Return [X, Y] of the center of cell containing provided text 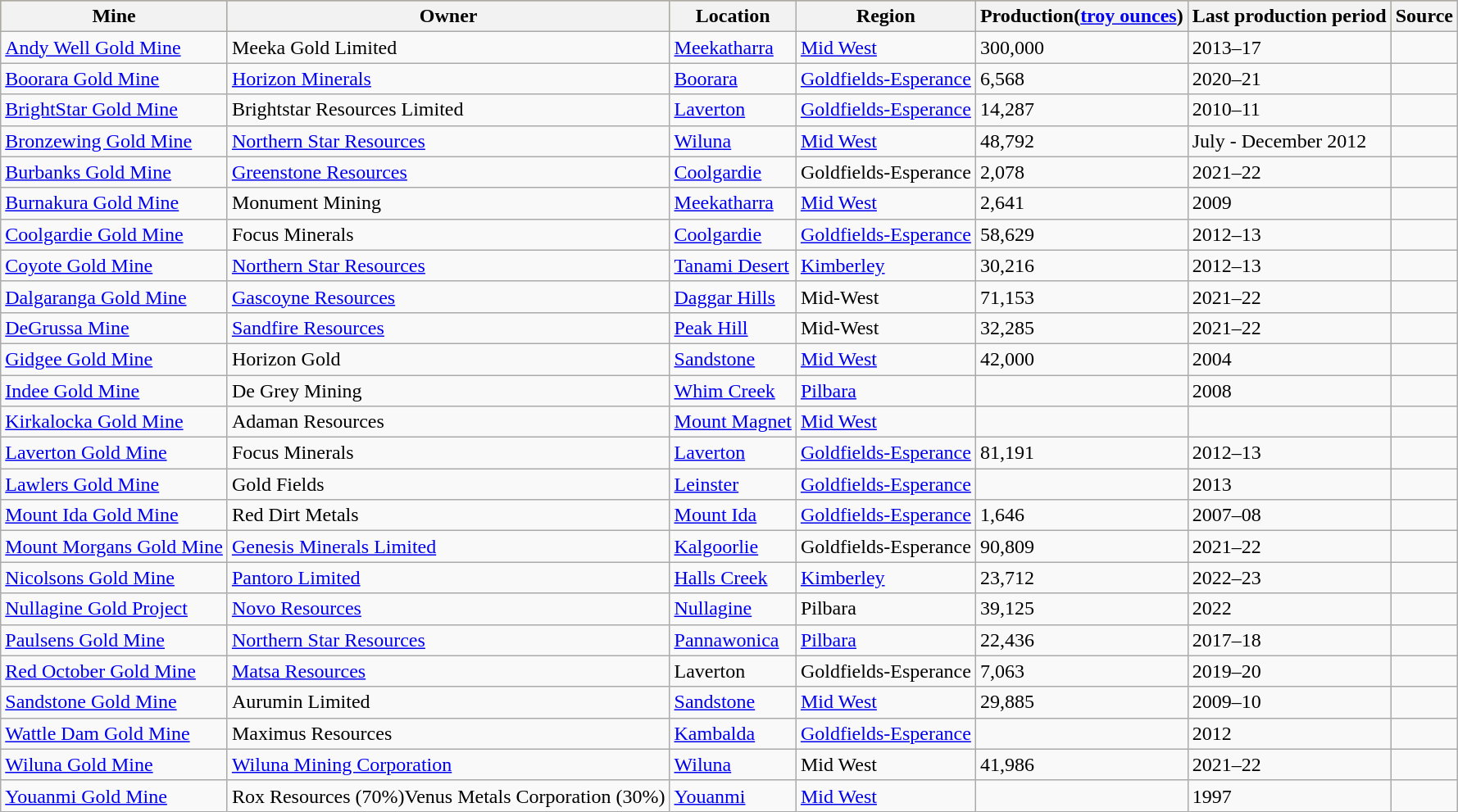
Meeka Gold Limited [448, 48]
71,153 [1082, 297]
6,568 [1082, 79]
Gidgee Gold Mine [115, 359]
Youanmi Gold Mine [115, 796]
2010–11 [1289, 110]
22,436 [1082, 640]
July - December 2012 [1289, 141]
2,078 [1082, 172]
23,712 [1082, 578]
2012 [1289, 733]
Red Dirt Metals [448, 515]
Paulsens Gold Mine [115, 640]
29,885 [1082, 702]
BrightStar Gold Mine [115, 110]
Mount Ida Gold Mine [115, 515]
Owner [448, 16]
DeGrussa Mine [115, 328]
Coolgardie Gold Mine [115, 234]
Dalgaranga Gold Mine [115, 297]
Wattle Dam Gold Mine [115, 733]
Pantoro Limited [448, 578]
Nullagine Gold Project [115, 609]
Wiluna Gold Mine [115, 764]
Mount Magnet [733, 422]
1997 [1289, 796]
Youanmi [733, 796]
90,809 [1082, 547]
Burnakura Gold Mine [115, 203]
300,000 [1082, 48]
2013 [1289, 484]
Nullagine [733, 609]
Aurumin Limited [448, 702]
81,191 [1082, 453]
2013–17 [1289, 48]
Location [733, 16]
Matsa Resources [448, 671]
Nicolsons Gold Mine [115, 578]
32,285 [1082, 328]
Monument Mining [448, 203]
Indee Gold Mine [115, 391]
48,792 [1082, 141]
2007–08 [1289, 515]
2019–20 [1289, 671]
41,986 [1082, 764]
58,629 [1082, 234]
Boorara [733, 79]
2022–23 [1289, 578]
Coyote Gold Mine [115, 265]
Mount Morgans Gold Mine [115, 547]
Kirkalocka Gold Mine [115, 422]
Red October Gold Mine [115, 671]
30,216 [1082, 265]
39,125 [1082, 609]
Bronzewing Gold Mine [115, 141]
2017–18 [1289, 640]
Mount Ida [733, 515]
Sandfire Resources [448, 328]
Gascoyne Resources [448, 297]
Wiluna Mining Corporation [448, 764]
Adaman Resources [448, 422]
Kambalda [733, 733]
Rox Resources (70%)Venus Metals Corporation (30%) [448, 796]
14,287 [1082, 110]
Sandstone Gold Mine [115, 702]
2008 [1289, 391]
Leinster [733, 484]
2004 [1289, 359]
Laverton Gold Mine [115, 453]
Greenstone Resources [448, 172]
De Grey Mining [448, 391]
7,063 [1082, 671]
Maximus Resources [448, 733]
Production(troy ounces) [1082, 16]
Boorara Gold Mine [115, 79]
Whim Creek [733, 391]
Daggar Hills [733, 297]
Tanami Desert [733, 265]
2020–21 [1289, 79]
Genesis Minerals Limited [448, 547]
1,646 [1082, 515]
Kalgoorlie [733, 547]
Andy Well Gold Mine [115, 48]
Mine [115, 16]
Horizon Minerals [448, 79]
Gold Fields [448, 484]
2009 [1289, 203]
Pannawonica [733, 640]
Peak Hill [733, 328]
Lawlers Gold Mine [115, 484]
2022 [1289, 609]
Novo Resources [448, 609]
2,641 [1082, 203]
Brightstar Resources Limited [448, 110]
Last production period [1289, 16]
Source [1424, 16]
Burbanks Gold Mine [115, 172]
Region [885, 16]
2009–10 [1289, 702]
Halls Creek [733, 578]
42,000 [1082, 359]
Horizon Gold [448, 359]
